Extract the (X, Y) coordinate from the center of the cell holding the provided text.  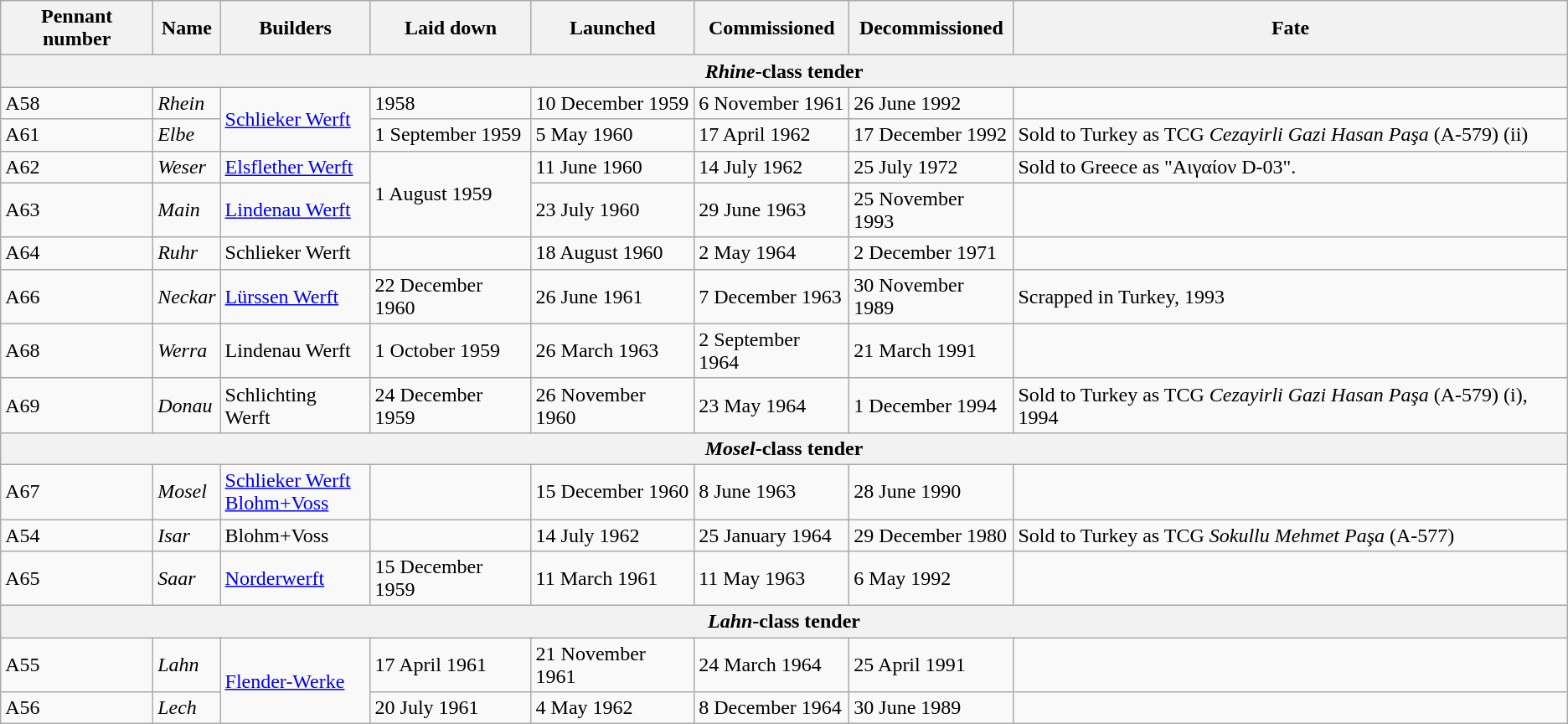
Schlieker WerftBlohm+Voss (295, 491)
2 December 1971 (931, 253)
Donau (187, 406)
Elsflether Werft (295, 167)
29 June 1963 (772, 209)
Norderwerft (295, 578)
28 June 1990 (931, 491)
A54 (77, 535)
1 December 1994 (931, 406)
Fate (1290, 28)
1958 (451, 103)
6 May 1992 (931, 578)
22 December 1960 (451, 297)
11 May 1963 (772, 578)
Mosel-class tender (784, 448)
25 November 1993 (931, 209)
8 June 1963 (772, 491)
23 May 1964 (772, 406)
Builders (295, 28)
6 November 1961 (772, 103)
A69 (77, 406)
A61 (77, 135)
30 November 1989 (931, 297)
15 December 1959 (451, 578)
1 August 1959 (451, 194)
Mosel (187, 491)
7 December 1963 (772, 297)
A64 (77, 253)
Isar (187, 535)
10 December 1959 (613, 103)
Lech (187, 708)
A63 (77, 209)
Weser (187, 167)
24 March 1964 (772, 665)
A66 (77, 297)
17 December 1992 (931, 135)
Commissioned (772, 28)
17 April 1962 (772, 135)
26 November 1960 (613, 406)
Main (187, 209)
8 December 1964 (772, 708)
20 July 1961 (451, 708)
29 December 1980 (931, 535)
26 March 1963 (613, 350)
A68 (77, 350)
Lahn (187, 665)
17 April 1961 (451, 665)
25 April 1991 (931, 665)
A65 (77, 578)
Saar (187, 578)
Elbe (187, 135)
Scrapped in Turkey, 1993 (1290, 297)
25 January 1964 (772, 535)
4 May 1962 (613, 708)
21 November 1961 (613, 665)
Werra (187, 350)
A67 (77, 491)
23 July 1960 (613, 209)
30 June 1989 (931, 708)
Launched (613, 28)
Rhein (187, 103)
25 July 1972 (931, 167)
Decommissioned (931, 28)
18 August 1960 (613, 253)
2 September 1964 (772, 350)
Schlichting Werft (295, 406)
A62 (77, 167)
Neckar (187, 297)
Flender-Werke (295, 680)
26 June 1961 (613, 297)
Name (187, 28)
11 March 1961 (613, 578)
5 May 1960 (613, 135)
1 September 1959 (451, 135)
Blohm+Voss (295, 535)
2 May 1964 (772, 253)
15 December 1960 (613, 491)
Lahn-class tender (784, 622)
Sold to Turkey as TCG Cezayirli Gazi Hasan Paşa (A-579) (i), 1994 (1290, 406)
26 June 1992 (931, 103)
A58 (77, 103)
Sold to Turkey as TCG Sokullu Mehmet Paşa (A-577) (1290, 535)
Sold to Greece as "Αιγαίον D-03". (1290, 167)
24 December 1959 (451, 406)
Pennant number (77, 28)
Lürssen Werft (295, 297)
1 October 1959 (451, 350)
11 June 1960 (613, 167)
Ruhr (187, 253)
A56 (77, 708)
A55 (77, 665)
Sold to Turkey as TCG Cezayirli Gazi Hasan Paşa (A-579) (ii) (1290, 135)
Laid down (451, 28)
21 March 1991 (931, 350)
Rhine-class tender (784, 71)
